Return (x, y) of the center of cell containing provided text 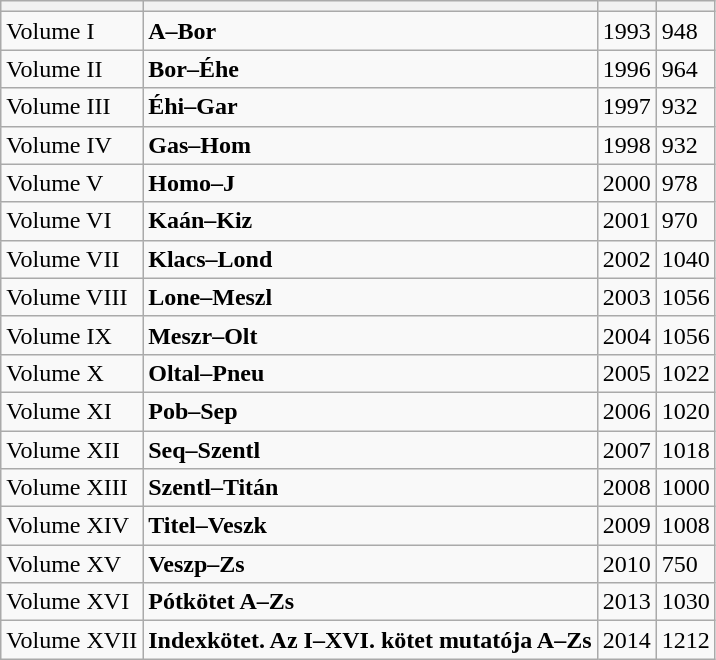
Volume XVII (72, 640)
Volume VIII (72, 297)
1020 (686, 411)
Volume XV (72, 564)
Pob–Sep (370, 411)
2002 (626, 259)
1022 (686, 373)
Oltal–Pneu (370, 373)
Klacs–Lond (370, 259)
Volume III (72, 107)
1998 (626, 145)
2014 (626, 640)
Pótkötet A–Zs (370, 602)
1040 (686, 259)
2000 (626, 183)
A–Bor (370, 31)
Volume V (72, 183)
Volume XI (72, 411)
Homo–J (370, 183)
Titel–Veszk (370, 526)
Volume II (72, 69)
Volume XII (72, 449)
2008 (626, 488)
2005 (626, 373)
1996 (626, 69)
2009 (626, 526)
750 (686, 564)
Volume XIV (72, 526)
Volume X (72, 373)
Lone–Meszl (370, 297)
2006 (626, 411)
2001 (626, 221)
970 (686, 221)
2007 (626, 449)
2010 (626, 564)
978 (686, 183)
948 (686, 31)
1993 (626, 31)
Bor–Éhe (370, 69)
Volume XVI (72, 602)
1030 (686, 602)
1018 (686, 449)
Veszp–Zs (370, 564)
Kaán–Kiz (370, 221)
Volume I (72, 31)
1212 (686, 640)
2003 (626, 297)
2004 (626, 335)
Volume IX (72, 335)
Volume XIII (72, 488)
1008 (686, 526)
1000 (686, 488)
Volume VII (72, 259)
Volume VI (72, 221)
2013 (626, 602)
Éhi–Gar (370, 107)
1997 (626, 107)
Gas–Hom (370, 145)
Seq–Szentl (370, 449)
Meszr–Olt (370, 335)
Szentl–Titán (370, 488)
Volume IV (72, 145)
Indexkötet. Az I–XVI. kötet mutatója A–Zs (370, 640)
964 (686, 69)
